Identify which cell holds the provided text, then report its (x, y) central coordinate. 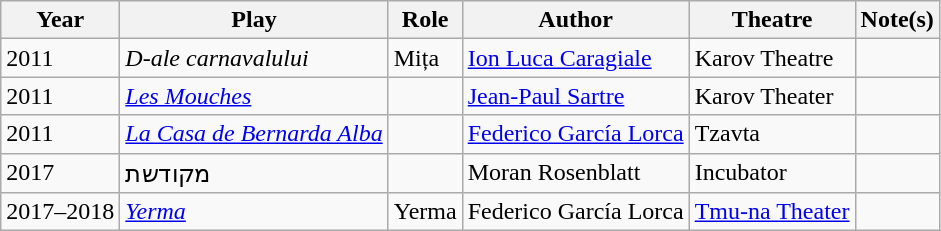
Karov Theatre (772, 58)
Les Mouches (254, 96)
Karov Theater (772, 96)
Jean-Paul Sartre (576, 96)
2017 (60, 173)
Note(s) (897, 20)
Tmu-na Theater (772, 212)
Ion Luca Caragiale (576, 58)
La Casa de Bernarda Alba (254, 134)
Mița (425, 58)
2017–2018 (60, 212)
Role (425, 20)
D-ale carnavalului (254, 58)
Year (60, 20)
מקודשת (254, 173)
Incubator (772, 173)
Theatre (772, 20)
Tzavta (772, 134)
Play (254, 20)
Author (576, 20)
Moran Rosenblatt (576, 173)
